For the text-containing cell, return its midpoint in [X, Y] coordinate format. 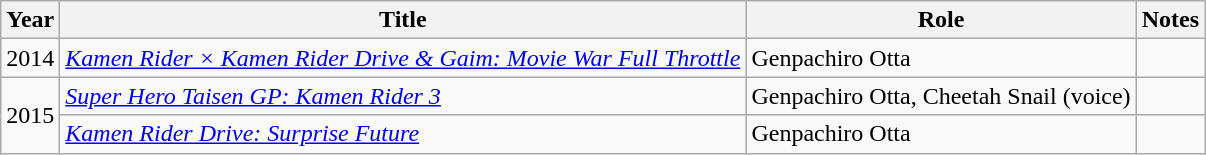
Notes [1170, 20]
2014 [30, 58]
Title [403, 20]
Kamen Rider Drive: Surprise Future [403, 134]
Super Hero Taisen GP: Kamen Rider 3 [403, 96]
2015 [30, 115]
Genpachiro Otta, Cheetah Snail (voice) [941, 96]
Kamen Rider × Kamen Rider Drive & Gaim: Movie War Full Throttle [403, 58]
Role [941, 20]
Year [30, 20]
